Scan for the cell matching the given text and deliver its (X, Y) coordinate at center. 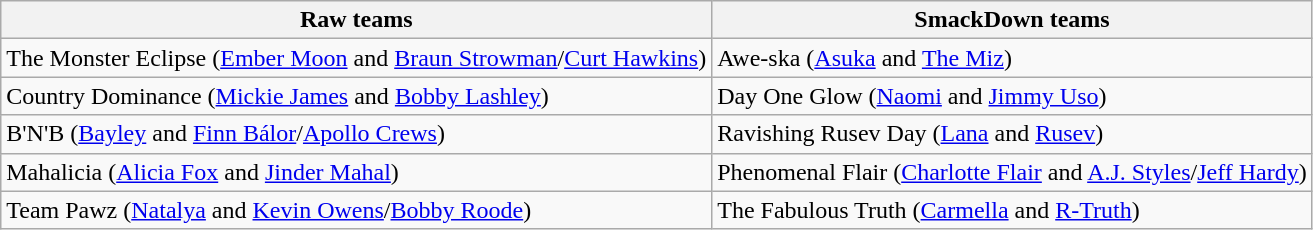
The Monster Eclipse (Ember Moon and Braun Strowman/Curt Hawkins) (356, 58)
Mahalicia (Alicia Fox and Jinder Mahal) (356, 172)
Ravishing Rusev Day (Lana and Rusev) (1012, 134)
B'N'B (Bayley and Finn Bálor/Apollo Crews) (356, 134)
Raw teams (356, 20)
The Fabulous Truth (Carmella and R-Truth) (1012, 210)
Day One Glow (Naomi and Jimmy Uso) (1012, 96)
Awe-ska (Asuka and The Miz) (1012, 58)
Country Dominance (Mickie James and Bobby Lashley) (356, 96)
Phenomenal Flair (Charlotte Flair and A.J. Styles/Jeff Hardy) (1012, 172)
Team Pawz (Natalya and Kevin Owens/Bobby Roode) (356, 210)
SmackDown teams (1012, 20)
